Output the (X, Y) coordinate of the center of the cell containing the given text.  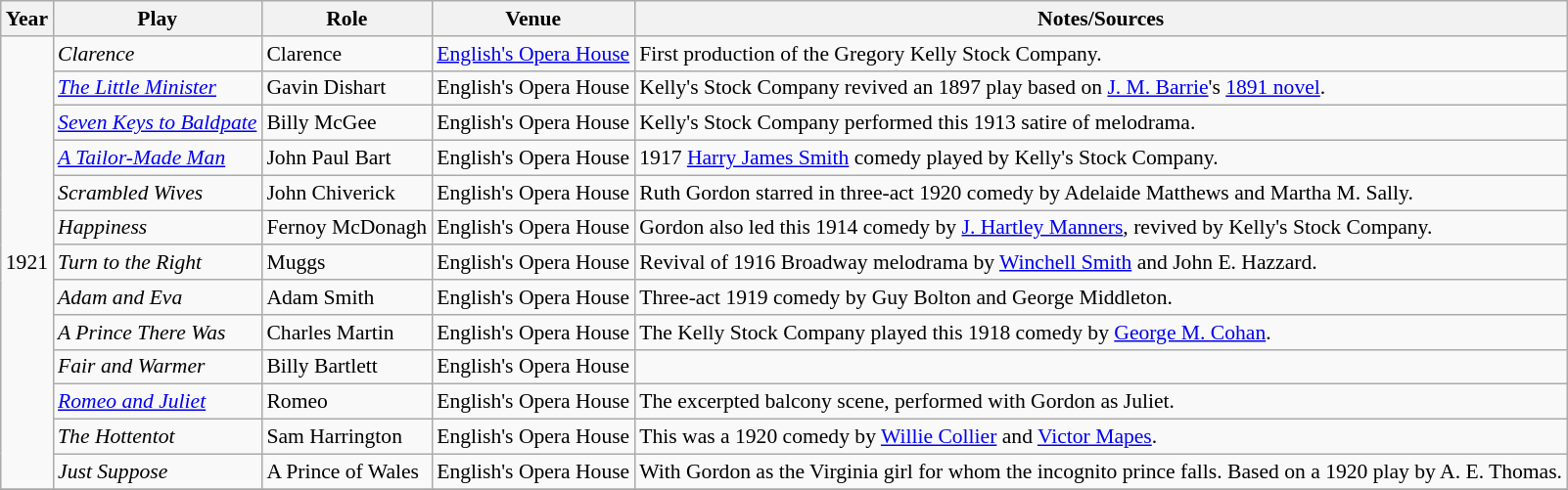
The Kelly Stock Company played this 1918 comedy by George M. Cohan. (1100, 333)
Notes/Sources (1100, 19)
A Prince There Was (157, 333)
Fair and Warmer (157, 367)
A Prince of Wales (346, 471)
A Tailor-Made Man (157, 158)
Happiness (157, 228)
Year (27, 19)
Romeo and Juliet (157, 402)
Gordon also led this 1914 comedy by J. Hartley Manners, revived by Kelly's Stock Company. (1100, 228)
Scrambled Wives (157, 193)
Just Suppose (157, 471)
Charles Martin (346, 333)
Adam Smith (346, 297)
John Paul Bart (346, 158)
1917 Harry James Smith comedy played by Kelly's Stock Company. (1100, 158)
1921 (27, 262)
Revival of 1916 Broadway melodrama by Winchell Smith and John E. Hazzard. (1100, 263)
The excerpted balcony scene, performed with Gordon as Juliet. (1100, 402)
Play (157, 19)
Romeo (346, 402)
Three-act 1919 comedy by Guy Bolton and George Middleton. (1100, 297)
Billy Bartlett (346, 367)
Kelly's Stock Company performed this 1913 satire of melodrama. (1100, 123)
Fernoy McDonagh (346, 228)
Kelly's Stock Company revived an 1897 play based on J. M. Barrie's 1891 novel. (1100, 88)
Sam Harrington (346, 437)
With Gordon as the Virginia girl for whom the incognito prince falls. Based on a 1920 play by A. E. Thomas. (1100, 471)
Ruth Gordon starred in three-act 1920 comedy by Adelaide Matthews and Martha M. Sally. (1100, 193)
Adam and Eva (157, 297)
This was a 1920 comedy by Willie Collier and Victor Mapes. (1100, 437)
Seven Keys to Baldpate (157, 123)
Gavin Dishart (346, 88)
First production of the Gregory Kelly Stock Company. (1100, 54)
John Chiverick (346, 193)
Billy McGee (346, 123)
Muggs (346, 263)
Venue (532, 19)
The Hottentot (157, 437)
The Little Minister (157, 88)
Role (346, 19)
Turn to the Right (157, 263)
